Search for the cell housing the specified text and yield its [x, y] center coordinate. 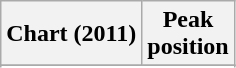
Chart (2011) [72, 34]
Peak position [188, 34]
